Locate the cell with the specified text and output its [X, Y] center coordinate. 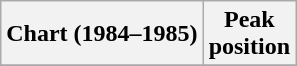
Peakposition [249, 34]
Chart (1984–1985) [102, 34]
